For the text-containing cell, return its midpoint in (x, y) coordinate format. 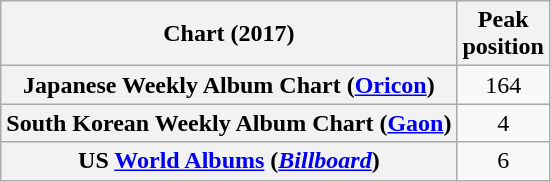
Japanese Weekly Album Chart (Oricon) (229, 85)
4 (503, 123)
164 (503, 85)
6 (503, 161)
Peakposition (503, 34)
Chart (2017) (229, 34)
South Korean Weekly Album Chart (Gaon) (229, 123)
US World Albums (Billboard) (229, 161)
